Return the [X, Y] coordinate for the center point of the cell that contains the specified text.  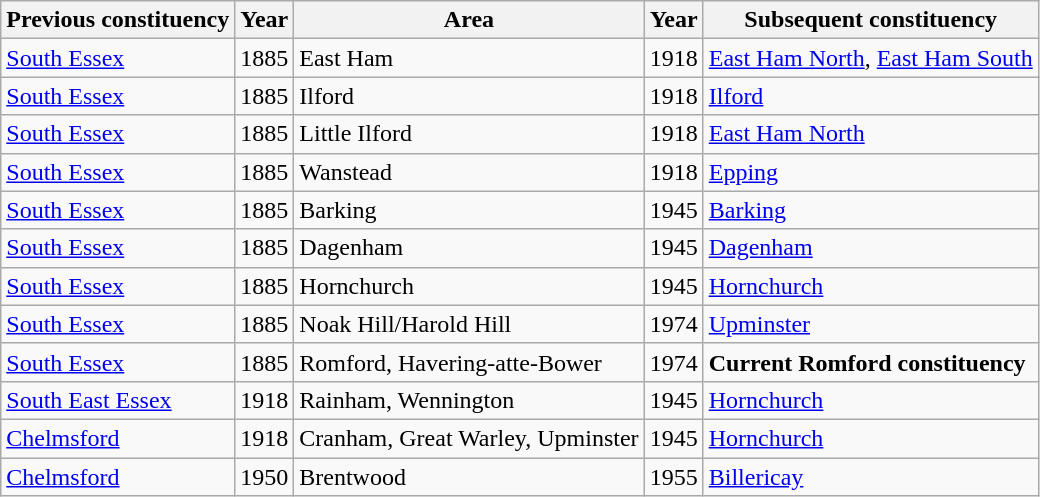
South East Essex [118, 400]
East Ham North, East Ham South [870, 58]
Rainham, Wennington [469, 400]
Brentwood [469, 477]
Romford, Havering-atte-Bower [469, 362]
Cranham, Great Warley, Upminster [469, 438]
Area [469, 20]
Upminster [870, 324]
1950 [264, 477]
Subsequent constituency [870, 20]
Little Ilford [469, 134]
Wanstead [469, 172]
Noak Hill/Harold Hill [469, 324]
Billericay [870, 477]
East Ham North [870, 134]
Epping [870, 172]
Current Romford constituency [870, 362]
1955 [674, 477]
East Ham [469, 58]
Previous constituency [118, 20]
